Pinpoint the cell where the given text exists, returning its [x, y] midpoint coordinate. 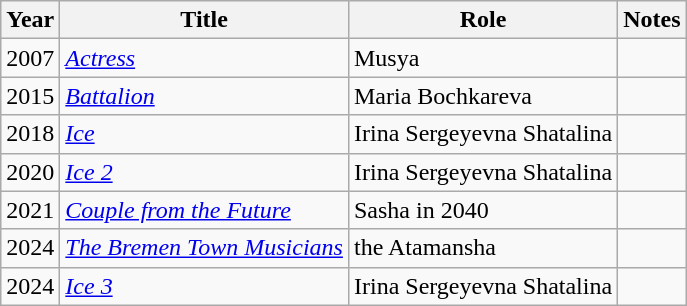
Actress [204, 58]
2021 [30, 210]
the Atamansha [482, 248]
Musya [482, 58]
Ice 2 [204, 172]
Notes [652, 20]
The Bremen Town Musicians [204, 248]
Ice 3 [204, 286]
Couple from the Future [204, 210]
Title [204, 20]
Maria Bochkareva [482, 96]
Role [482, 20]
2018 [30, 134]
Ice [204, 134]
Sasha in 2040 [482, 210]
Year [30, 20]
2015 [30, 96]
Battalion [204, 96]
2007 [30, 58]
2020 [30, 172]
